Return (x, y) of the center of cell containing provided text 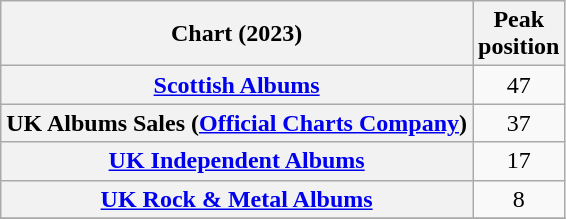
Peakposition (518, 34)
UK Independent Albums (237, 161)
Chart (2023) (237, 34)
37 (518, 123)
47 (518, 85)
Scottish Albums (237, 85)
17 (518, 161)
UK Rock & Metal Albums (237, 199)
8 (518, 199)
UK Albums Sales (Official Charts Company) (237, 123)
